For the text-containing cell, return its midpoint in [X, Y] coordinate format. 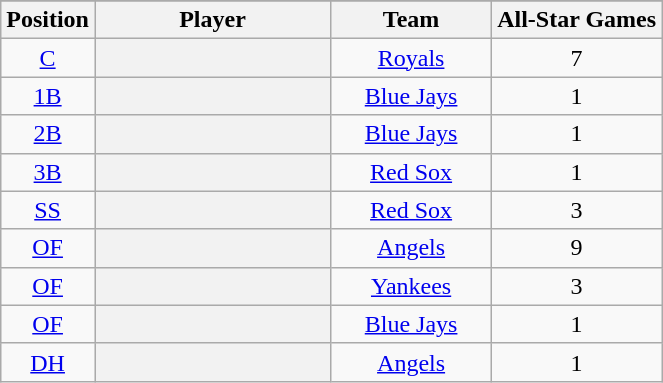
C [48, 58]
Team [412, 20]
2B [48, 134]
Yankees [412, 286]
3B [48, 172]
Position [48, 20]
SS [48, 210]
7 [577, 58]
9 [577, 248]
Player [212, 20]
1B [48, 96]
DH [48, 362]
Royals [412, 58]
All-Star Games [577, 20]
